Search for the cell housing the specified text and yield its (X, Y) center coordinate. 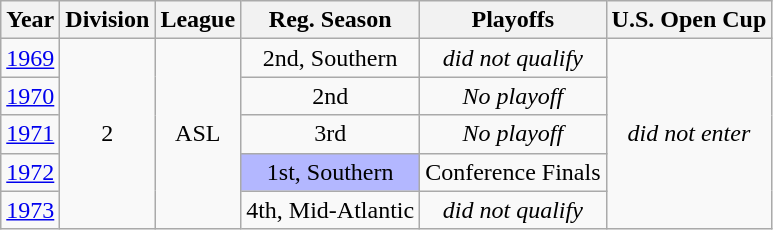
1973 (30, 210)
1972 (30, 172)
1st, Southern (330, 172)
1971 (30, 134)
2nd, Southern (330, 58)
1970 (30, 96)
Year (30, 20)
U.S. Open Cup (689, 20)
League (198, 20)
4th, Mid-Atlantic (330, 210)
2nd (330, 96)
Reg. Season (330, 20)
Conference Finals (513, 172)
3rd (330, 134)
Playoffs (513, 20)
did not enter (689, 134)
Division (108, 20)
ASL (198, 134)
2 (108, 134)
1969 (30, 58)
